Provide the [X, Y] coordinate of the cell's center where the given text is located.  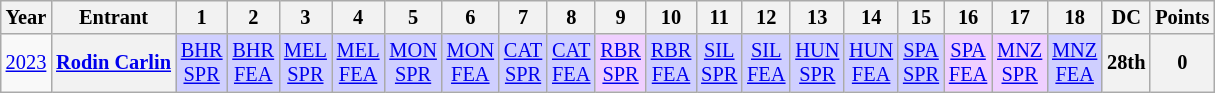
8 [571, 17]
12 [766, 17]
HUNFEA [871, 63]
13 [817, 17]
RBRFEA [671, 63]
0 [1182, 63]
9 [620, 17]
CATSPR [523, 63]
BHRSPR [202, 63]
14 [871, 17]
MONSPR [412, 63]
DC [1126, 17]
SILFEA [766, 63]
SPAFEA [968, 63]
4 [358, 17]
Year [26, 17]
2023 [26, 63]
MNZSPR [1020, 63]
11 [719, 17]
Entrant [114, 17]
6 [470, 17]
17 [1020, 17]
15 [921, 17]
RBRSPR [620, 63]
18 [1074, 17]
28th [1126, 63]
1 [202, 17]
3 [306, 17]
Rodin Carlin [114, 63]
7 [523, 17]
CATFEA [571, 63]
2 [253, 17]
SILSPR [719, 63]
MELFEA [358, 63]
Points [1182, 17]
MONFEA [470, 63]
BHRFEA [253, 63]
MNZFEA [1074, 63]
16 [968, 17]
HUNSPR [817, 63]
MELSPR [306, 63]
SPASPR [921, 63]
10 [671, 17]
5 [412, 17]
